Return the (x, y) coordinate for the center point of the cell that contains the specified text.  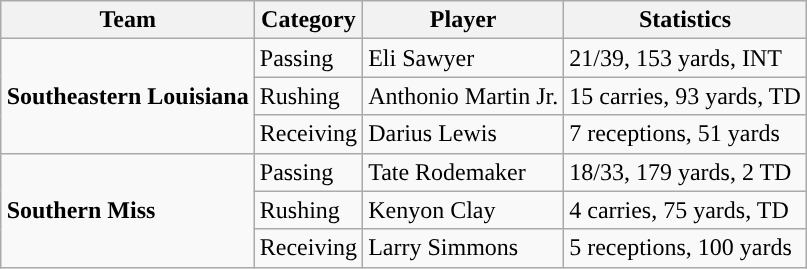
21/39, 153 yards, INT (686, 58)
Anthonio Martin Jr. (464, 96)
Eli Sawyer (464, 58)
Kenyon Clay (464, 210)
Darius Lewis (464, 134)
7 receptions, 51 yards (686, 134)
Southern Miss (128, 210)
Larry Simmons (464, 248)
5 receptions, 100 yards (686, 248)
Statistics (686, 20)
4 carries, 75 yards, TD (686, 210)
Southeastern Louisiana (128, 96)
Player (464, 20)
18/33, 179 yards, 2 TD (686, 172)
Category (308, 20)
Team (128, 20)
Tate Rodemaker (464, 172)
15 carries, 93 yards, TD (686, 96)
